Output the (x, y) coordinate of the center of the cell containing the given text.  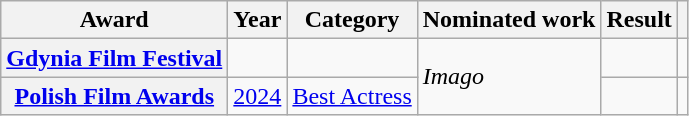
Imago (509, 77)
Gdynia Film Festival (114, 58)
Category (352, 20)
Result (639, 20)
2024 (258, 96)
Polish Film Awards (114, 96)
Best Actress (352, 96)
Nominated work (509, 20)
Year (258, 20)
Award (114, 20)
